Search for the cell housing the specified text and yield its [x, y] center coordinate. 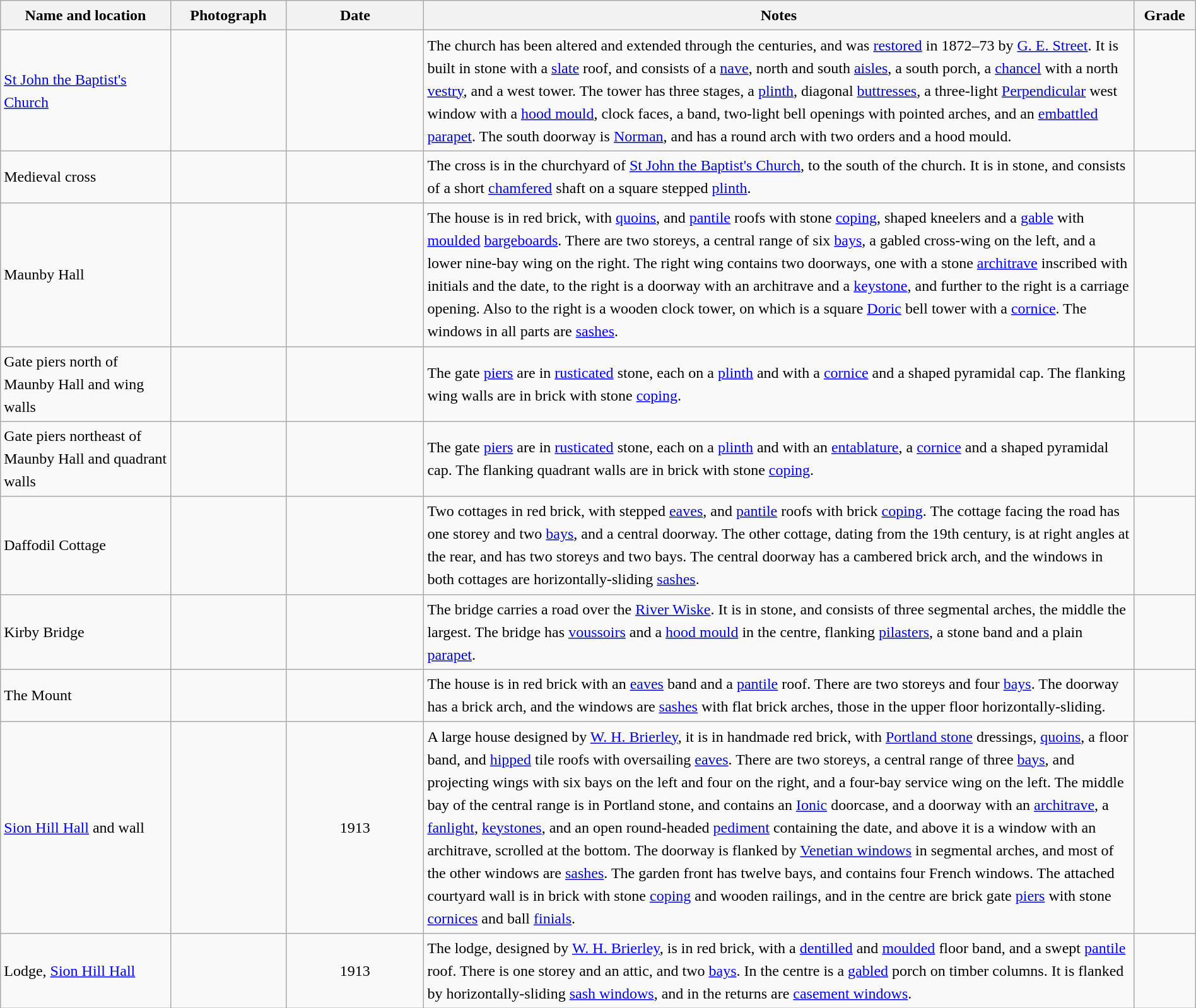
Kirby Bridge [86, 632]
Gate piers northeast of Maunby Hall and quadrant walls [86, 459]
Photograph [228, 15]
Date [355, 15]
Lodge, Sion Hill Hall [86, 970]
The Mount [86, 695]
Medieval cross [86, 177]
Sion Hill Hall and wall [86, 828]
St John the Baptist's Church [86, 91]
Notes [778, 15]
Maunby Hall [86, 275]
Name and location [86, 15]
Daffodil Cottage [86, 545]
Grade [1164, 15]
Gate piers north of Maunby Hall and wing walls [86, 384]
